Search for the cell housing the specified text and yield its [x, y] center coordinate. 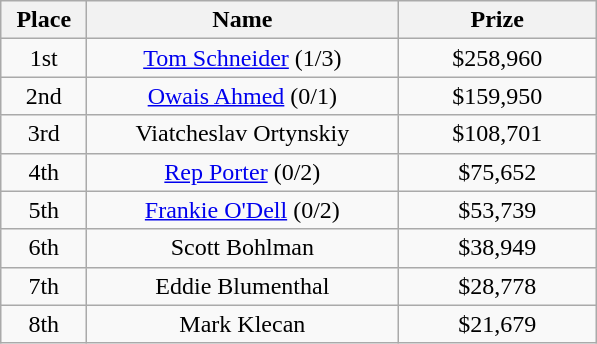
Scott Bohlman [242, 248]
Mark Klecan [242, 324]
3rd [44, 134]
$75,652 [498, 172]
$28,778 [498, 286]
4th [44, 172]
$258,960 [498, 58]
7th [44, 286]
$159,950 [498, 96]
Frankie O'Dell (0/2) [242, 210]
$108,701 [498, 134]
Viatcheslav Ortynskiy [242, 134]
Eddie Blumenthal [242, 286]
8th [44, 324]
Tom Schneider (1/3) [242, 58]
5th [44, 210]
Owais Ahmed (0/1) [242, 96]
Rep Porter (0/2) [242, 172]
Prize [498, 20]
2nd [44, 96]
Name [242, 20]
Place [44, 20]
$53,739 [498, 210]
$21,679 [498, 324]
6th [44, 248]
$38,949 [498, 248]
1st [44, 58]
